From the cell containing the given text, extract its center point as (X, Y) coordinate. 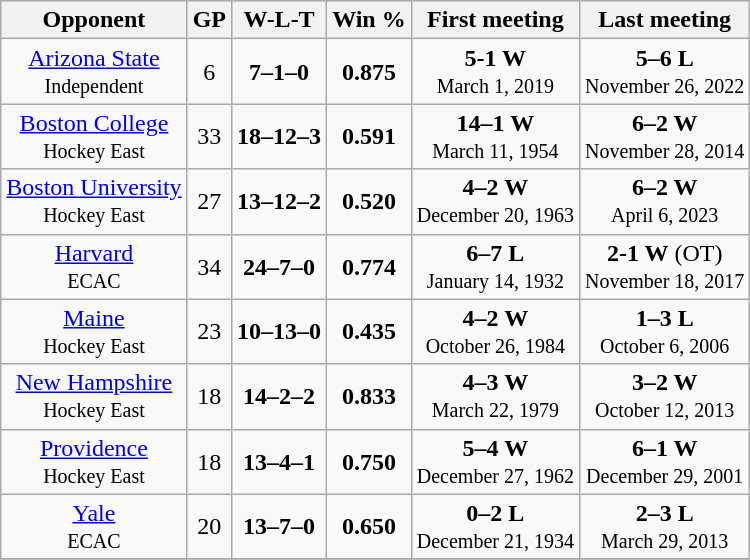
13–4–1 (280, 462)
4–3 WMarch 22, 1979 (495, 396)
W-L-T (280, 20)
Win % (370, 20)
Last meeting (664, 20)
14–1 WMarch 11, 1954 (495, 136)
Boston UniversityHockey East (94, 202)
3–2 WOctober 12, 2013 (664, 396)
4–2 WDecember 20, 1963 (495, 202)
First meeting (495, 20)
MaineHockey East (94, 332)
0–2 LDecember 21, 1934 (495, 526)
6–2 WNovember 28, 2014 (664, 136)
13–7–0 (280, 526)
24–7–0 (280, 266)
6–1 WDecember 29, 2001 (664, 462)
13–12–2 (280, 202)
4–2 WOctober 26, 1984 (495, 332)
23 (209, 332)
33 (209, 136)
0.774 (370, 266)
GP (209, 20)
2-1 W (OT)November 18, 2017 (664, 266)
0.435 (370, 332)
New HampshireHockey East (94, 396)
0.591 (370, 136)
34 (209, 266)
Opponent (94, 20)
5–4 WDecember 27, 1962 (495, 462)
2–3 LMarch 29, 2013 (664, 526)
1–3 LOctober 6, 2006 (664, 332)
7–1–0 (280, 72)
6 (209, 72)
0.750 (370, 462)
0.875 (370, 72)
20 (209, 526)
14–2–2 (280, 396)
10–13–0 (280, 332)
0.520 (370, 202)
27 (209, 202)
ProvidenceHockey East (94, 462)
18–12–3 (280, 136)
0.650 (370, 526)
5–6 LNovember 26, 2022 (664, 72)
Boston CollegeHockey East (94, 136)
YaleECAC (94, 526)
5-1 WMarch 1, 2019 (495, 72)
6–2 WApril 6, 2023 (664, 202)
Arizona StateIndependent (94, 72)
HarvardECAC (94, 266)
0.833 (370, 396)
6–7 LJanuary 14, 1932 (495, 266)
